Capture the cell that displays the provided text and extract its (X, Y) central coordinate. 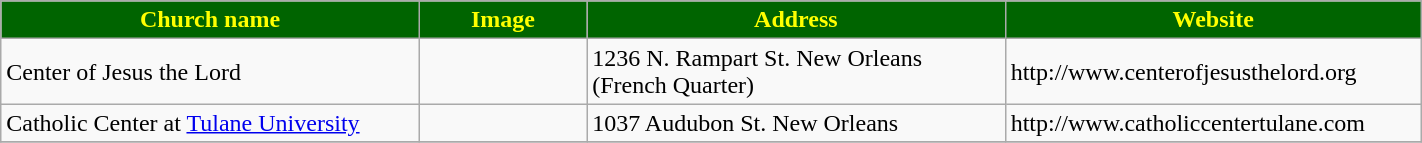
1236 N. Rampart St. New Orleans (French Quarter) (796, 72)
Image (502, 20)
Address (796, 20)
1037 Audubon St. New Orleans (796, 123)
Church name (210, 20)
http://www.centerofjesusthelord.org (1213, 72)
http://www.catholiccentertulane.com (1213, 123)
Center of Jesus the Lord (210, 72)
Catholic Center at Tulane University (210, 123)
Website (1213, 20)
